Output the (X, Y) coordinate of the center of the cell containing the given text.  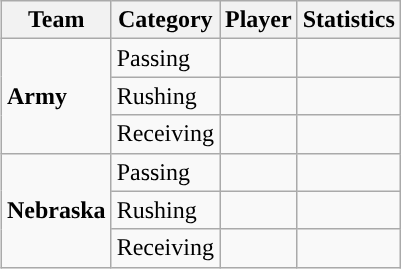
Category (165, 20)
Player (259, 20)
Nebraska (56, 210)
Army (56, 96)
Statistics (348, 20)
Team (56, 20)
